Extract the [x, y] coordinate from the center of the cell holding the provided text.  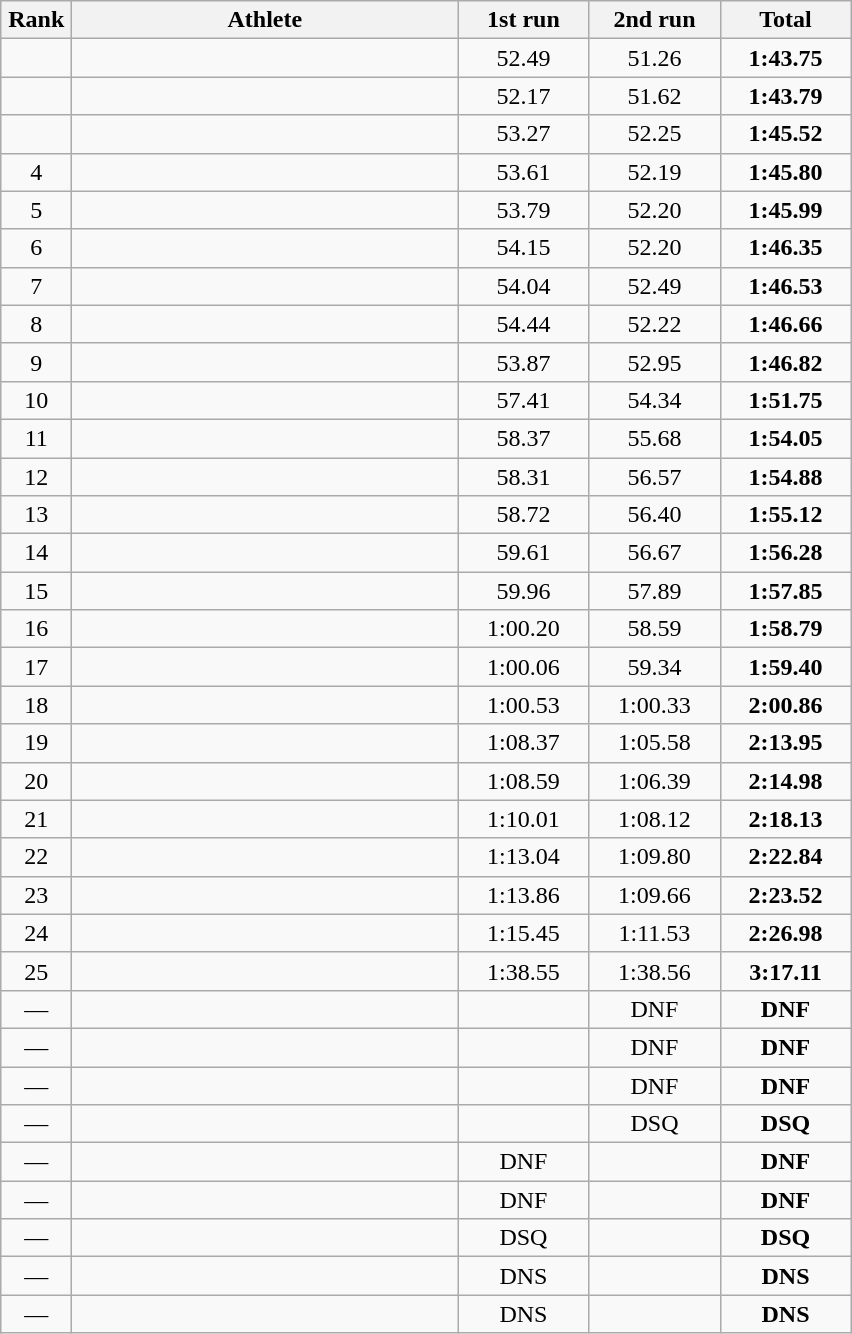
1:09.66 [654, 895]
2:00.86 [786, 705]
1:45.80 [786, 172]
54.15 [524, 248]
2:23.52 [786, 895]
1:00.53 [524, 705]
1:10.01 [524, 819]
9 [36, 362]
1:56.28 [786, 553]
23 [36, 895]
57.41 [524, 400]
1:38.55 [524, 971]
52.22 [654, 324]
1:46.82 [786, 362]
52.19 [654, 172]
1:05.58 [654, 743]
59.34 [654, 667]
1:08.12 [654, 819]
1:54.05 [786, 438]
1:11.53 [654, 933]
2:13.95 [786, 743]
56.57 [654, 477]
20 [36, 781]
1:45.52 [786, 134]
13 [36, 515]
59.61 [524, 553]
1:08.59 [524, 781]
1:15.45 [524, 933]
1:13.86 [524, 895]
58.72 [524, 515]
2:22.84 [786, 857]
10 [36, 400]
1:57.85 [786, 591]
56.40 [654, 515]
1:06.39 [654, 781]
15 [36, 591]
1:08.37 [524, 743]
58.37 [524, 438]
14 [36, 553]
58.59 [654, 629]
1:00.06 [524, 667]
2:26.98 [786, 933]
1:51.75 [786, 400]
25 [36, 971]
21 [36, 819]
2:14.98 [786, 781]
1:46.66 [786, 324]
56.67 [654, 553]
1:45.99 [786, 210]
8 [36, 324]
1st run [524, 20]
1:13.04 [524, 857]
Rank [36, 20]
1:46.35 [786, 248]
5 [36, 210]
1:43.75 [786, 58]
52.17 [524, 96]
53.61 [524, 172]
2nd run [654, 20]
54.34 [654, 400]
1:59.40 [786, 667]
1:43.79 [786, 96]
11 [36, 438]
1:00.33 [654, 705]
1:54.88 [786, 477]
1:55.12 [786, 515]
53.87 [524, 362]
3:17.11 [786, 971]
53.27 [524, 134]
58.31 [524, 477]
55.68 [654, 438]
7 [36, 286]
12 [36, 477]
1:46.53 [786, 286]
18 [36, 705]
1:38.56 [654, 971]
1:58.79 [786, 629]
51.26 [654, 58]
54.44 [524, 324]
24 [36, 933]
1:00.20 [524, 629]
52.25 [654, 134]
52.95 [654, 362]
22 [36, 857]
59.96 [524, 591]
2:18.13 [786, 819]
51.62 [654, 96]
57.89 [654, 591]
1:09.80 [654, 857]
Total [786, 20]
54.04 [524, 286]
17 [36, 667]
Athlete [265, 20]
53.79 [524, 210]
4 [36, 172]
19 [36, 743]
6 [36, 248]
16 [36, 629]
